Locate the cell with the specified text and output its (x, y) center coordinate. 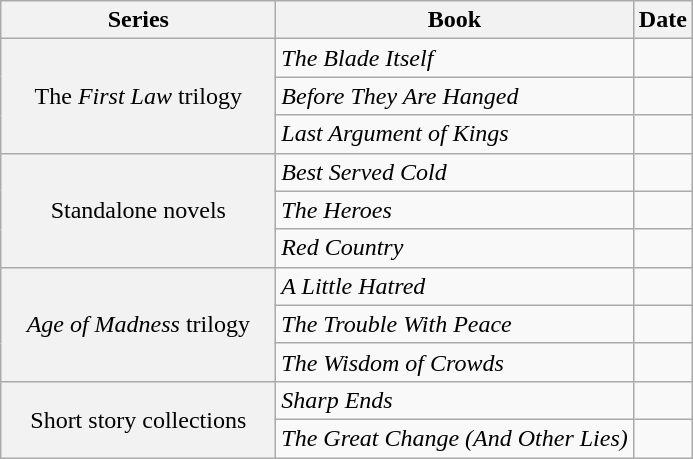
Red Country (454, 248)
The Great Change (And Other Lies) (454, 438)
Last Argument of Kings (454, 134)
The Blade Itself (454, 58)
Standalone novels (138, 210)
The First Law trilogy (138, 96)
Best Served Cold (454, 172)
Series (138, 20)
Before They Are Hanged (454, 96)
Age of Madness trilogy (138, 324)
The Wisdom of Crowds (454, 362)
Date (662, 20)
Short story collections (138, 419)
Book (454, 20)
A Little Hatred (454, 286)
Sharp Ends (454, 400)
The Trouble With Peace (454, 324)
The Heroes (454, 210)
